Provide the [x, y] coordinate of the cell's center where the given text is located.  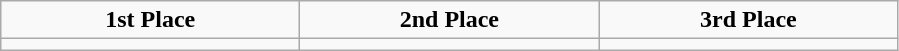
3rd Place [748, 20]
1st Place [150, 20]
2nd Place [450, 20]
